Extract the [x, y] coordinate from the center of the cell holding the provided text.  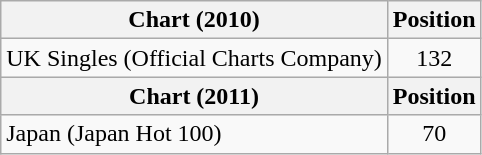
UK Singles (Official Charts Company) [194, 58]
132 [434, 58]
Chart (2011) [194, 96]
Chart (2010) [194, 20]
70 [434, 134]
Japan (Japan Hot 100) [194, 134]
